Provide the (x, y) coordinate of the cell's center where the given text is located.  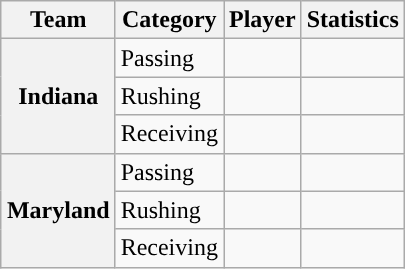
Statistics (352, 20)
Team (58, 20)
Category (169, 20)
Maryland (58, 210)
Indiana (58, 96)
Player (263, 20)
